Pinpoint the cell where the given text exists, returning its (X, Y) midpoint coordinate. 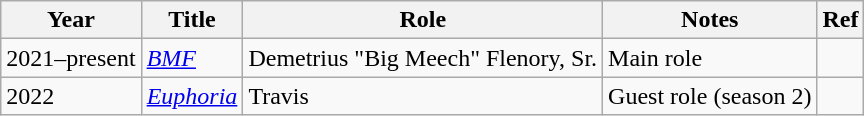
Euphoria (192, 96)
Demetrius "Big Meech" Flenory, Sr. (423, 58)
Travis (423, 96)
2022 (71, 96)
Title (192, 20)
Guest role (season 2) (710, 96)
2021–present (71, 58)
Notes (710, 20)
Ref (840, 20)
Main role (710, 58)
Year (71, 20)
Role (423, 20)
BMF (192, 58)
